From the cell containing the given text, extract its center point as (x, y) coordinate. 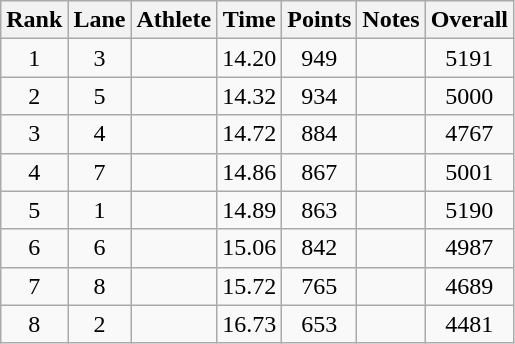
5000 (469, 96)
14.89 (250, 210)
4481 (469, 324)
5190 (469, 210)
Points (320, 20)
842 (320, 248)
14.72 (250, 134)
4767 (469, 134)
14.86 (250, 172)
Athlete (174, 20)
5001 (469, 172)
765 (320, 286)
5191 (469, 58)
4689 (469, 286)
Rank (34, 20)
Lane (100, 20)
Time (250, 20)
16.73 (250, 324)
14.20 (250, 58)
4987 (469, 248)
Overall (469, 20)
14.32 (250, 96)
15.06 (250, 248)
884 (320, 134)
15.72 (250, 286)
Notes (391, 20)
949 (320, 58)
934 (320, 96)
863 (320, 210)
867 (320, 172)
653 (320, 324)
